Return [X, Y] of the center of cell containing provided text 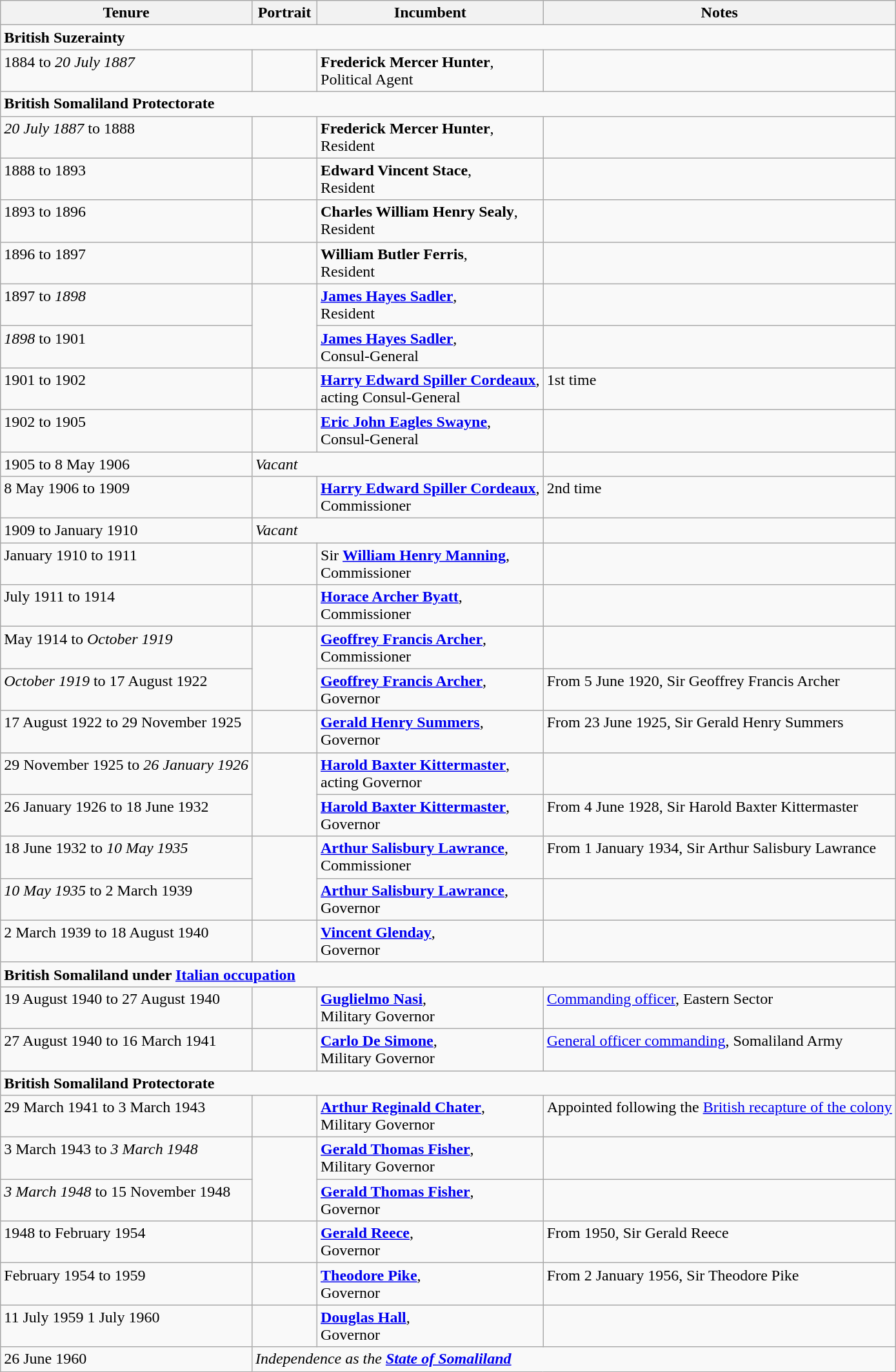
Portrait [284, 13]
1897 to 1898 [126, 304]
20 July 1887 to 1888 [126, 137]
Guglielmo Nasi, Military Governor [431, 1007]
1901 to 1902 [126, 388]
Edward Vincent Stace, Resident [431, 179]
8 May 1906 to 1909 [126, 498]
Gerald Henry Summers, Governor [431, 731]
26 June 1960 [126, 1359]
1948 to February 1954 [126, 1242]
Commanding officer, Eastern Sector [719, 1007]
Harry Edward Spiller Cordeaux, Commissioner [431, 498]
Arthur Reginald Chater, Military Governor [431, 1117]
19 August 1940 to 27 August 1940 [126, 1007]
Independence as the State of Somaliland [573, 1359]
Eric John Eagles Swayne, Consul-General [431, 431]
Harry Edward Spiller Cordeaux, acting Consul-General [431, 388]
Incumbent [431, 13]
10 May 1935 to 2 March 1939 [126, 899]
General officer commanding, Somaliland Army [719, 1050]
James Hayes Sadler, Consul-General [431, 347]
Appointed following the British recapture of the colony [719, 1117]
Theodore Pike, Governor [431, 1284]
Vincent Glenday, Governor [431, 941]
William Butler Ferris, Resident [431, 263]
Arthur Salisbury Lawrance, Governor [431, 899]
May 1914 to October 1919 [126, 647]
From 2 January 1956, Sir Theodore Pike [719, 1284]
July 1911 to 1914 [126, 606]
27 August 1940 to 16 March 1941 [126, 1050]
18 June 1932 to 10 May 1935 [126, 857]
October 1919 to 17 August 1922 [126, 690]
2 March 1939 to 18 August 1940 [126, 941]
11 July 1959 1 July 1960 [126, 1326]
Gerald Thomas Fisher, Governor [431, 1200]
From 1950, Sir Gerald Reece [719, 1242]
February 1954 to 1959 [126, 1284]
Gerald Reece, Governor [431, 1242]
2nd time [719, 498]
3 March 1948 to 15 November 1948 [126, 1200]
1909 to January 1910 [126, 531]
Frederick Mercer Hunter, Political Agent [431, 71]
Arthur Salisbury Lawrance, Commissioner [431, 857]
1st time [719, 388]
1905 to 8 May 1906 [126, 464]
1884 to 20 July 1887 [126, 71]
Notes [719, 13]
Gerald Thomas Fisher, Military Governor [431, 1158]
From 1 January 1934, Sir Arthur Salisbury Lawrance [719, 857]
From 5 June 1920, Sir Geoffrey Francis Archer [719, 690]
January 1910 to 1911 [126, 563]
1898 to 1901 [126, 347]
Sir William Henry Manning, Commissioner [431, 563]
James Hayes Sadler, Resident [431, 304]
Frederick Mercer Hunter, Resident [431, 137]
From 4 June 1928, Sir Harold Baxter Kittermaster [719, 815]
British Somaliland under Italian occupation [448, 974]
17 August 1922 to 29 November 1925 [126, 731]
1896 to 1897 [126, 263]
Geoffrey Francis Archer, Governor [431, 690]
Harold Baxter Kittermaster, Governor [431, 815]
29 March 1941 to 3 March 1943 [126, 1117]
29 November 1925 to 26 January 1926 [126, 774]
Douglas Hall, Governor [431, 1326]
Tenure [126, 13]
Harold Baxter Kittermaster, acting Governor [431, 774]
26 January 1926 to 18 June 1932 [126, 815]
British Suzerainty [448, 37]
3 March 1943 to 3 March 1948 [126, 1158]
From 23 June 1925, Sir Gerald Henry Summers [719, 731]
Charles William Henry Sealy, Resident [431, 220]
Geoffrey Francis Archer, Commissioner [431, 647]
Horace Archer Byatt, Commissioner [431, 606]
1893 to 1896 [126, 220]
1902 to 1905 [126, 431]
1888 to 1893 [126, 179]
Carlo De Simone, Military Governor [431, 1050]
